Search for the cell housing the specified text and yield its (X, Y) center coordinate. 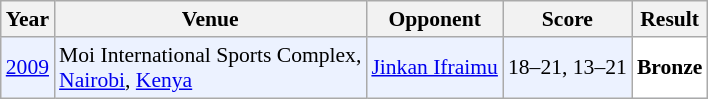
Venue (210, 19)
18–21, 13–21 (568, 68)
Score (568, 19)
Result (670, 19)
Jinkan Ifraimu (434, 68)
Moi International Sports Complex,Nairobi, Kenya (210, 68)
Bronze (670, 68)
2009 (28, 68)
Opponent (434, 19)
Year (28, 19)
